Find where the given text appears and provide that cell's center as (X, Y) coordinate. 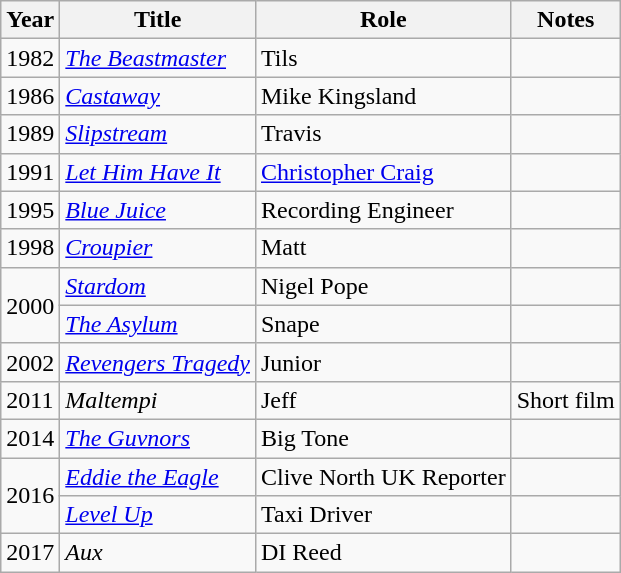
1986 (30, 96)
Tils (383, 58)
Travis (383, 134)
Nigel Pope (383, 286)
Maltempi (158, 400)
Let Him Have It (158, 172)
Role (383, 20)
Notes (566, 20)
Matt (383, 248)
Year (30, 20)
1998 (30, 248)
Jeff (383, 400)
2016 (30, 496)
Recording Engineer (383, 210)
1991 (30, 172)
Junior (383, 362)
The Guvnors (158, 438)
Snape (383, 324)
1982 (30, 58)
2002 (30, 362)
1995 (30, 210)
Castaway (158, 96)
1989 (30, 134)
DI Reed (383, 553)
Taxi Driver (383, 515)
The Beastmaster (158, 58)
Croupier (158, 248)
Level Up (158, 515)
Mike Kingsland (383, 96)
Slipstream (158, 134)
Short film (566, 400)
2000 (30, 305)
Big Tone (383, 438)
Stardom (158, 286)
2017 (30, 553)
Clive North UK Reporter (383, 477)
Revengers Tragedy (158, 362)
Eddie the Eagle (158, 477)
The Asylum (158, 324)
Blue Juice (158, 210)
Christopher Craig (383, 172)
2011 (30, 400)
Title (158, 20)
2014 (30, 438)
Aux (158, 553)
